Determine the [X, Y] coordinate at the center of the cell enclosing the given text.  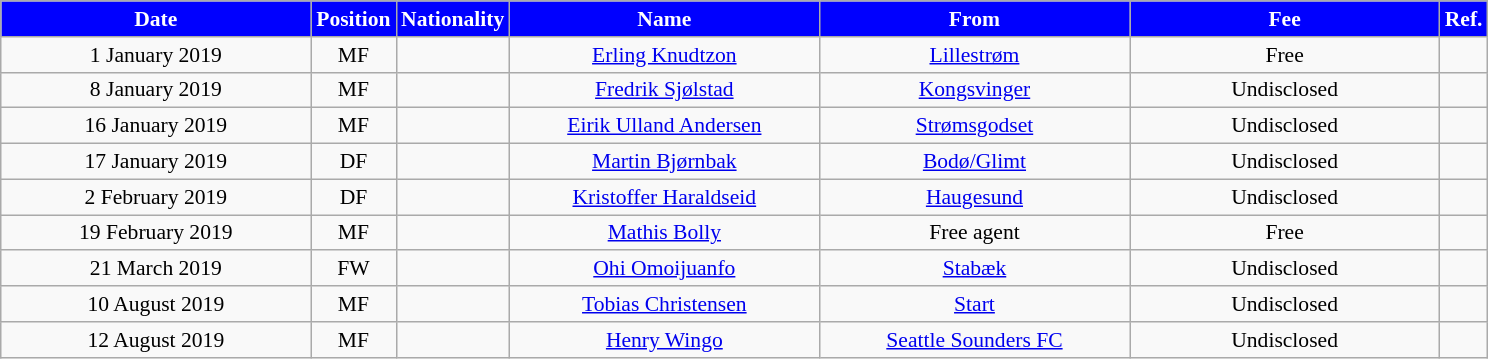
Martin Bjørnbak [664, 162]
Kongsvinger [974, 90]
16 January 2019 [156, 126]
21 March 2019 [156, 269]
Bodø/Glimt [974, 162]
2 February 2019 [156, 197]
Eirik Ulland Andersen [664, 126]
Haugesund [974, 197]
Ohi Omoijuanfo [664, 269]
10 August 2019 [156, 304]
1 January 2019 [156, 55]
Ref. [1464, 19]
Nationality [452, 19]
Fee [1285, 19]
8 January 2019 [156, 90]
Henry Wingo [664, 340]
Strømsgodset [974, 126]
Free agent [974, 233]
Lillestrøm [974, 55]
Seattle Sounders FC [974, 340]
Date [156, 19]
FW [354, 269]
Name [664, 19]
Tobias Christensen [664, 304]
Erling Knudtzon [664, 55]
19 February 2019 [156, 233]
12 August 2019 [156, 340]
Position [354, 19]
From [974, 19]
17 January 2019 [156, 162]
Stabæk [974, 269]
Kristoffer Haraldseid [664, 197]
Fredrik Sjølstad [664, 90]
Mathis Bolly [664, 233]
Start [974, 304]
